Find where the given text appears and provide that cell's center as [X, Y] coordinate. 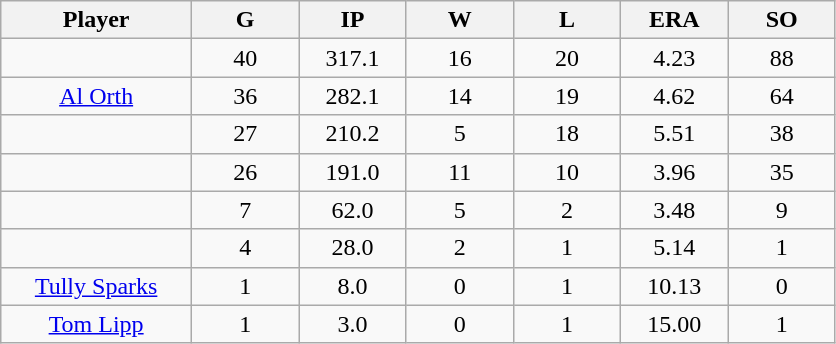
4.62 [674, 96]
Player [96, 20]
20 [566, 58]
11 [460, 172]
W [460, 20]
4.23 [674, 58]
9 [782, 210]
26 [246, 172]
64 [782, 96]
191.0 [352, 172]
62.0 [352, 210]
317.1 [352, 58]
28.0 [352, 248]
5.51 [674, 134]
3.96 [674, 172]
10.13 [674, 286]
3.0 [352, 324]
5.14 [674, 248]
210.2 [352, 134]
18 [566, 134]
Tom Lipp [96, 324]
282.1 [352, 96]
G [246, 20]
19 [566, 96]
ERA [674, 20]
7 [246, 210]
35 [782, 172]
15.00 [674, 324]
14 [460, 96]
88 [782, 58]
L [566, 20]
10 [566, 172]
SO [782, 20]
3.48 [674, 210]
IP [352, 20]
4 [246, 248]
Tully Sparks [96, 286]
16 [460, 58]
Al Orth [96, 96]
8.0 [352, 286]
40 [246, 58]
38 [782, 134]
36 [246, 96]
27 [246, 134]
